Determine the [x, y] coordinate at the center of the cell enclosing the given text.  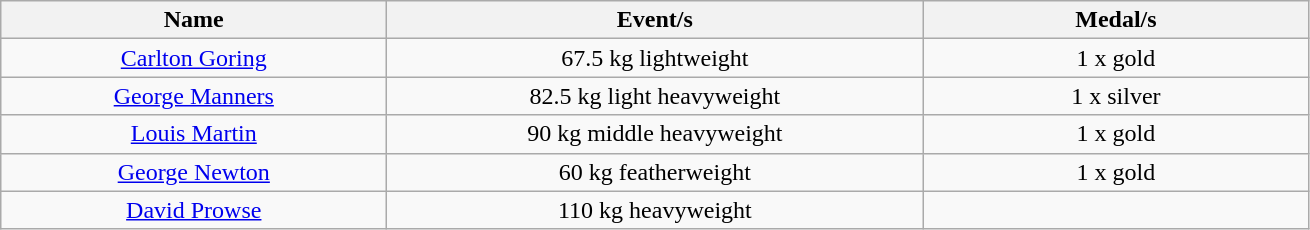
George Newton [194, 172]
George Manners [194, 96]
David Prowse [194, 210]
Medal/s [1116, 20]
Louis Martin [194, 134]
Carlton Goring [194, 58]
1 x silver [1116, 96]
Name [194, 20]
Event/s [655, 20]
110 kg heavyweight [655, 210]
90 kg middle heavyweight [655, 134]
67.5 kg lightweight [655, 58]
60 kg featherweight [655, 172]
82.5 kg light heavyweight [655, 96]
